Capture the cell that displays the provided text and extract its [X, Y] central coordinate. 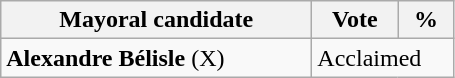
% [426, 20]
Vote [355, 20]
Mayoral candidate [156, 20]
Acclaimed [383, 58]
Alexandre Bélisle (X) [156, 58]
